Scan for the cell matching the given text and deliver its (X, Y) coordinate at center. 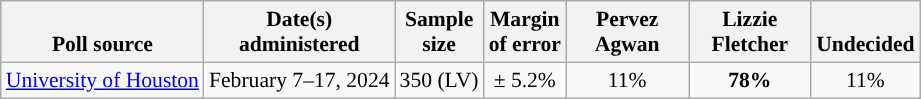
PervezAgwan (628, 32)
University of Houston (102, 80)
Marginof error (525, 32)
Poll source (102, 32)
Undecided (865, 32)
350 (LV) (440, 80)
± 5.2% (525, 80)
LizzieFletcher (750, 32)
Date(s)administered (300, 32)
78% (750, 80)
Samplesize (440, 32)
February 7–17, 2024 (300, 80)
